Determine the (x, y) coordinate at the center of the cell enclosing the given text.  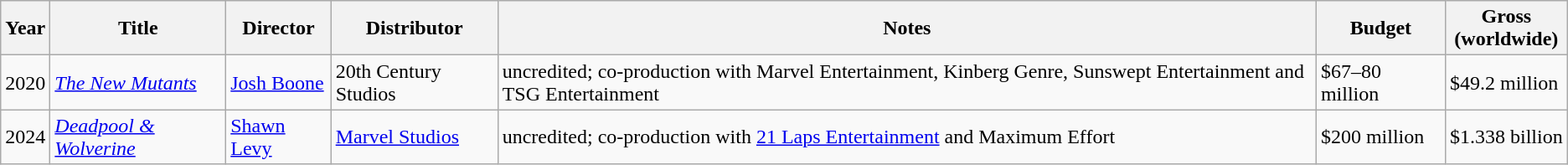
Deadpool & Wolverine (138, 137)
The New Mutants (138, 82)
2024 (25, 137)
$67–80 million (1380, 82)
uncredited; co-production with 21 Laps Entertainment and Maximum Effort (906, 137)
Notes (906, 28)
Gross(worldwide) (1506, 28)
Josh Boone (278, 82)
20th Century Studios (414, 82)
Year (25, 28)
$200 million (1380, 137)
Director (278, 28)
$49.2 million (1506, 82)
Marvel Studios (414, 137)
Shawn Levy (278, 137)
Title (138, 28)
Budget (1380, 28)
Distributor (414, 28)
uncredited; co-production with Marvel Entertainment, Kinberg Genre, Sunswept Entertainment and TSG Entertainment (906, 82)
2020 (25, 82)
$1.338 billion (1506, 137)
